Extract the [x, y] coordinate from the center of the cell holding the provided text.  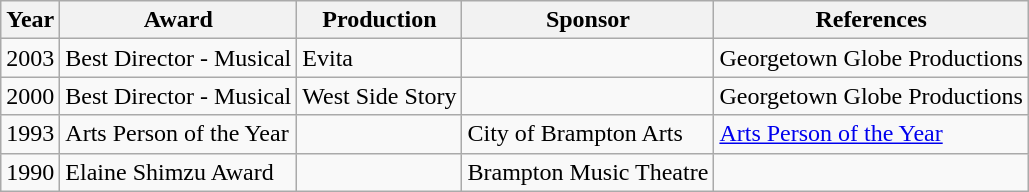
City of Brampton Arts [588, 134]
2003 [30, 58]
Elaine Shimzu Award [178, 172]
1990 [30, 172]
Year [30, 20]
Brampton Music Theatre [588, 172]
West Side Story [380, 96]
References [872, 20]
Evita [380, 58]
Sponsor [588, 20]
Production [380, 20]
Award [178, 20]
2000 [30, 96]
1993 [30, 134]
